Detect which cell encompasses the target text, then output its [x, y] center coordinate. 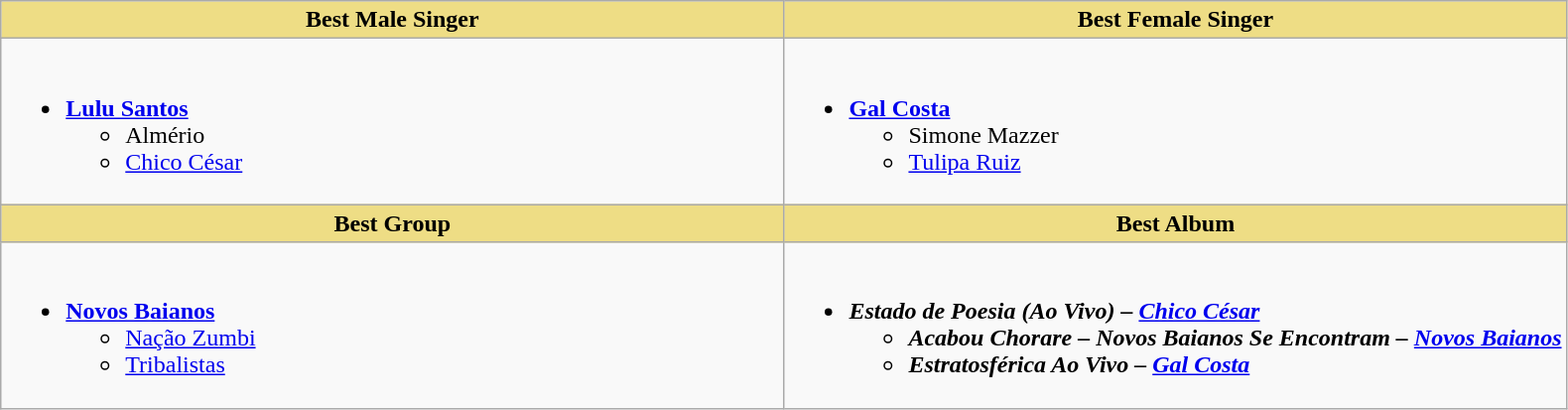
Best Female Singer [1175, 20]
Best Group [393, 223]
Gal CostaSimone MazzerTulipa Ruiz [1175, 121]
Estado de Poesia (Ao Vivo) – Chico CésarAcabou Chorare – Novos Baianos Se Encontram – Novos BaianosEstratosférica Ao Vivo – Gal Costa [1175, 326]
Best Male Singer [393, 20]
Lulu SantosAlmérioChico César [393, 121]
Novos BaianosNação ZumbiTribalistas [393, 326]
Best Album [1175, 223]
